Capture the cell that displays the provided text and extract its [X, Y] central coordinate. 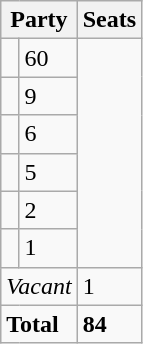
5 [48, 172]
Seats [109, 20]
2 [48, 210]
Total [39, 324]
6 [48, 134]
Party [39, 20]
9 [48, 96]
60 [48, 58]
Vacant [39, 286]
84 [109, 324]
